Identify which cell holds the provided text, then report its (X, Y) central coordinate. 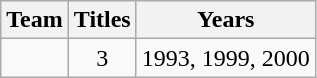
Years (226, 20)
Titles (102, 20)
1993, 1999, 2000 (226, 58)
Team (35, 20)
3 (102, 58)
